Find where the given text appears and provide that cell's center as [X, Y] coordinate. 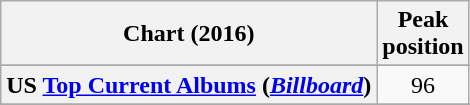
96 [423, 85]
US Top Current Albums (Billboard) [189, 85]
Chart (2016) [189, 34]
Peak position [423, 34]
